Capture the cell that displays the provided text and extract its (X, Y) central coordinate. 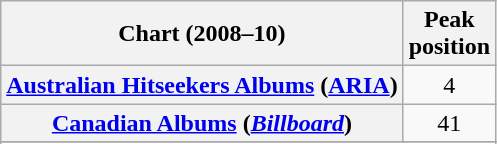
Chart (2008–10) (202, 34)
Australian Hitseekers Albums (ARIA) (202, 85)
Peakposition (449, 34)
4 (449, 85)
41 (449, 123)
Canadian Albums (Billboard) (202, 123)
